Find where the given text appears and provide that cell's center as [x, y] coordinate. 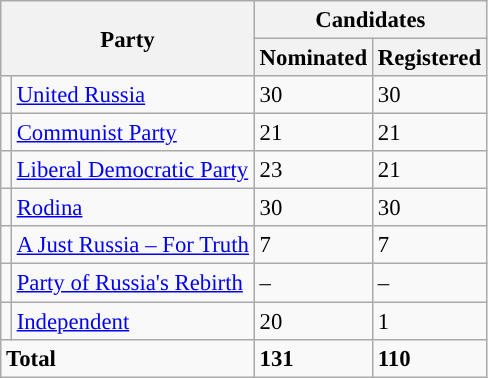
Nominated [313, 58]
Party [128, 38]
23 [313, 170]
A Just Russia – For Truth [132, 245]
110 [429, 358]
131 [313, 358]
Party of Russia's Rebirth [132, 283]
Independent [132, 321]
20 [313, 321]
Communist Party [132, 133]
Total [128, 358]
Registered [429, 58]
Candidates [370, 20]
Rodina [132, 208]
1 [429, 321]
Liberal Democratic Party [132, 170]
United Russia [132, 95]
